Determine the [x, y] coordinate at the center of the cell enclosing the given text.  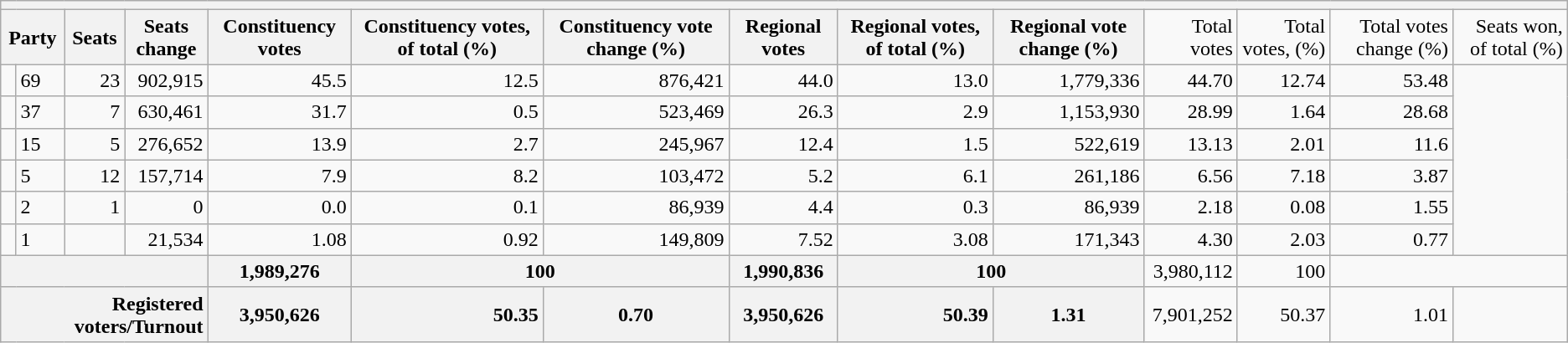
157,714 [166, 176]
1,153,930 [1069, 112]
0.3 [915, 207]
50.35 [447, 315]
50.37 [1283, 315]
13.0 [915, 80]
69 [40, 80]
Total votes change (%) [1392, 37]
522,619 [1069, 144]
1.31 [1069, 315]
15 [40, 144]
4.4 [783, 207]
276,652 [166, 144]
Regional votes [783, 37]
6.56 [1191, 176]
1.01 [1392, 315]
Total votes [1191, 37]
261,186 [1069, 176]
2.01 [1283, 144]
Seats change [166, 37]
6.1 [915, 176]
12.4 [783, 144]
0.70 [636, 315]
0.77 [1392, 239]
31.7 [280, 112]
44.0 [783, 80]
7,901,252 [1191, 315]
902,915 [166, 80]
12 [95, 176]
11.6 [1392, 144]
171,343 [1069, 239]
13.9 [280, 144]
37 [40, 112]
1.5 [915, 144]
2 [40, 207]
45.5 [280, 80]
Constituency votes [280, 37]
1.64 [1283, 112]
Constituency votes, of total (%) [447, 37]
523,469 [636, 112]
876,421 [636, 80]
28.68 [1392, 112]
2.18 [1191, 207]
2.7 [447, 144]
7.18 [1283, 176]
630,461 [166, 112]
2.03 [1283, 239]
Registered voters/Turnout [104, 315]
Total votes, (%) [1283, 37]
8.2 [447, 176]
7.52 [783, 239]
53.48 [1392, 80]
1.08 [280, 239]
1,779,336 [1069, 80]
4.30 [1191, 239]
13.13 [1191, 144]
Constituency vote change (%) [636, 37]
Seats [95, 37]
12.74 [1283, 80]
3,980,112 [1191, 271]
3.87 [1392, 176]
3.08 [915, 239]
0.0 [280, 207]
28.99 [1191, 112]
50.39 [915, 315]
7 [95, 112]
0.1 [447, 207]
103,472 [636, 176]
7.9 [280, 176]
1,989,276 [280, 271]
0.08 [1283, 207]
0.5 [447, 112]
12.5 [447, 80]
1.55 [1392, 207]
21,534 [166, 239]
26.3 [783, 112]
Party [33, 37]
44.70 [1191, 80]
245,967 [636, 144]
1,990,836 [783, 271]
23 [95, 80]
2.9 [915, 112]
0 [166, 207]
Regional vote change (%) [1069, 37]
5.2 [783, 176]
0.92 [447, 239]
149,809 [636, 239]
Regional votes, of total (%) [915, 37]
Seats won, of total (%) [1509, 37]
